Detect which cell encompasses the target text, then output its (x, y) center coordinate. 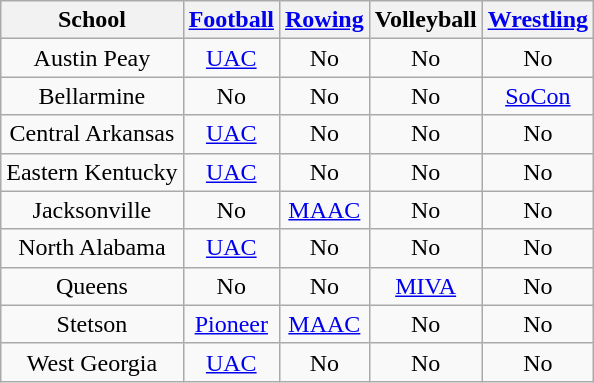
Stetson (92, 324)
Rowing (324, 20)
Austin Peay (92, 58)
West Georgia (92, 362)
Jacksonville (92, 210)
MIVA (426, 286)
Pioneer (231, 324)
SoCon (538, 96)
Eastern Kentucky (92, 172)
North Alabama (92, 248)
Queens (92, 286)
Volleyball (426, 20)
Central Arkansas (92, 134)
Football (231, 20)
Wrestling (538, 20)
School (92, 20)
Bellarmine (92, 96)
